From the cell containing the given text, extract its center point as (X, Y) coordinate. 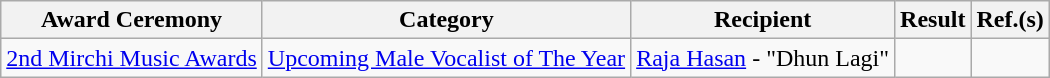
Ref.(s) (1010, 20)
Result (933, 20)
2nd Mirchi Music Awards (132, 58)
Award Ceremony (132, 20)
Upcoming Male Vocalist of The Year (446, 58)
Category (446, 20)
Raja Hasan - "Dhun Lagi" (763, 58)
Recipient (763, 20)
